For the text-containing cell, return its midpoint in (X, Y) coordinate format. 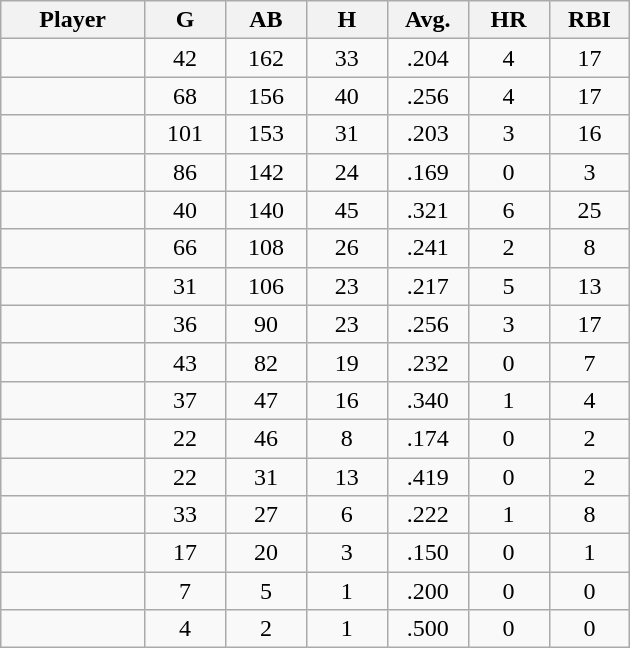
37 (186, 400)
.217 (428, 286)
.200 (428, 591)
42 (186, 58)
25 (590, 210)
.419 (428, 477)
.203 (428, 134)
19 (346, 362)
43 (186, 362)
AB (266, 20)
.321 (428, 210)
.150 (428, 553)
106 (266, 286)
.204 (428, 58)
101 (186, 134)
108 (266, 248)
RBI (590, 20)
HR (508, 20)
24 (346, 172)
.500 (428, 629)
162 (266, 58)
.169 (428, 172)
47 (266, 400)
G (186, 20)
140 (266, 210)
45 (346, 210)
36 (186, 324)
156 (266, 96)
Player (73, 20)
Avg. (428, 20)
27 (266, 515)
86 (186, 172)
46 (266, 438)
66 (186, 248)
.340 (428, 400)
90 (266, 324)
.232 (428, 362)
153 (266, 134)
142 (266, 172)
.222 (428, 515)
.241 (428, 248)
.174 (428, 438)
68 (186, 96)
20 (266, 553)
H (346, 20)
82 (266, 362)
26 (346, 248)
